Return the [X, Y] coordinate for the center point of the cell that contains the specified text.  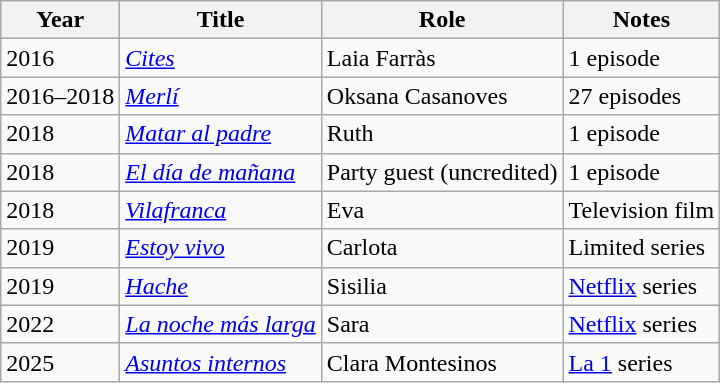
Oksana Casanoves [442, 96]
Role [442, 20]
Ruth [442, 134]
Laia Farràs [442, 58]
Cites [221, 58]
2016 [60, 58]
Eva [442, 210]
Limited series [642, 248]
La noche más larga [221, 324]
Merlí [221, 96]
27 episodes [642, 96]
Estoy vivo [221, 248]
Sara [442, 324]
Matar al padre [221, 134]
El día de mañana [221, 172]
Sisilia [442, 286]
Television film [642, 210]
Year [60, 20]
Carlota [442, 248]
Notes [642, 20]
2016–2018 [60, 96]
Clara Montesinos [442, 362]
La 1 series [642, 362]
Title [221, 20]
2025 [60, 362]
Vilafranca [221, 210]
Asuntos internos [221, 362]
Hache [221, 286]
2022 [60, 324]
Party guest (uncredited) [442, 172]
